Capture the cell that displays the provided text and extract its (X, Y) central coordinate. 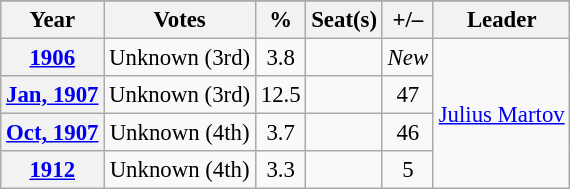
Julius Martov (502, 114)
% (280, 20)
Jan, 1907 (52, 95)
Seat(s) (344, 20)
Year (52, 20)
47 (408, 95)
+/– (408, 20)
46 (408, 133)
Leader (502, 20)
New (408, 58)
3.7 (280, 133)
3.3 (280, 170)
3.8 (280, 58)
5 (408, 170)
1906 (52, 58)
1912 (52, 170)
Oct, 1907 (52, 133)
12.5 (280, 95)
Votes (180, 20)
